Scan for the cell matching the given text and deliver its (x, y) coordinate at center. 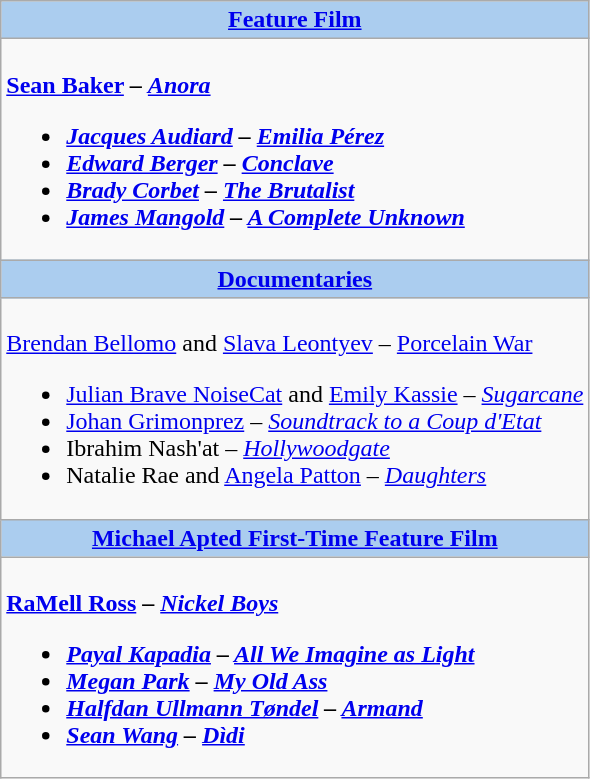
Feature Film (295, 20)
Sean Baker – AnoraJacques Audiard – Emilia PérezEdward Berger – ConclaveBrady Corbet – The BrutalistJames Mangold – A Complete Unknown (295, 150)
Documentaries (295, 279)
RaMell Ross – Nickel BoysPayal Kapadia – All We Imagine as LightMegan Park – My Old AssHalfdan Ullmann Tøndel – ArmandSean Wang – Dìdi (295, 668)
Michael Apted First-Time Feature Film (295, 538)
